Output the [X, Y] coordinate of the center of the cell containing the given text.  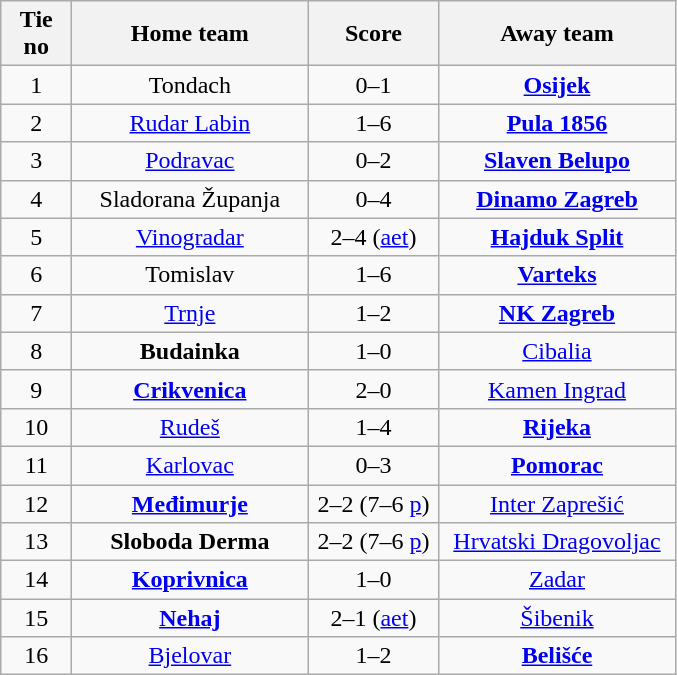
12 [36, 503]
Varteks [557, 275]
Home team [190, 34]
2–0 [374, 389]
2 [36, 123]
Belišće [557, 656]
9 [36, 389]
Međimurje [190, 503]
2–1 (aet) [374, 618]
Vinogradar [190, 237]
Bjelovar [190, 656]
NK Zagreb [557, 313]
Rudeš [190, 427]
1–4 [374, 427]
0–4 [374, 199]
Sladorana Županja [190, 199]
11 [36, 465]
Osijek [557, 85]
Tie no [36, 34]
14 [36, 580]
4 [36, 199]
Koprivnica [190, 580]
6 [36, 275]
0–3 [374, 465]
0–2 [374, 161]
Dinamo Zagreb [557, 199]
Tomislav [190, 275]
Tondach [190, 85]
Sloboda Derma [190, 542]
Hajduk Split [557, 237]
10 [36, 427]
Zadar [557, 580]
Budainka [190, 351]
2–4 (aet) [374, 237]
Kamen Ingrad [557, 389]
Podravac [190, 161]
Away team [557, 34]
Hrvatski Dragovoljac [557, 542]
3 [36, 161]
13 [36, 542]
7 [36, 313]
Trnje [190, 313]
16 [36, 656]
Inter Zaprešić [557, 503]
Crikvenica [190, 389]
Šibenik [557, 618]
Rijeka [557, 427]
5 [36, 237]
0–1 [374, 85]
8 [36, 351]
Score [374, 34]
Rudar Labin [190, 123]
Slaven Belupo [557, 161]
15 [36, 618]
1 [36, 85]
Pula 1856 [557, 123]
Nehaj [190, 618]
Pomorac [557, 465]
Karlovac [190, 465]
Cibalia [557, 351]
